Return [x, y] of the center of cell containing provided text 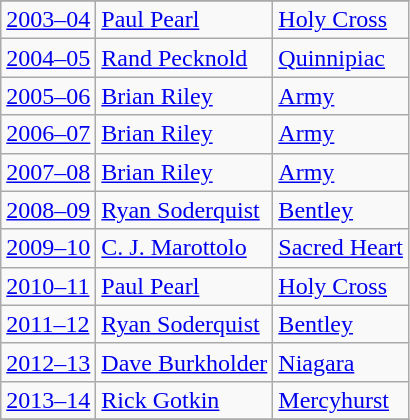
2004–05 [48, 58]
2003–04 [48, 20]
2012–13 [48, 362]
2005–06 [48, 96]
2010–11 [48, 286]
Quinnipiac [341, 58]
Rand Pecknold [184, 58]
2007–08 [48, 172]
C. J. Marottolo [184, 248]
Mercyhurst [341, 400]
Rick Gotkin [184, 400]
2011–12 [48, 324]
2013–14 [48, 400]
Dave Burkholder [184, 362]
2006–07 [48, 134]
2008–09 [48, 210]
Sacred Heart [341, 248]
2009–10 [48, 248]
Niagara [341, 362]
